Pinpoint the cell where the given text exists, returning its (X, Y) midpoint coordinate. 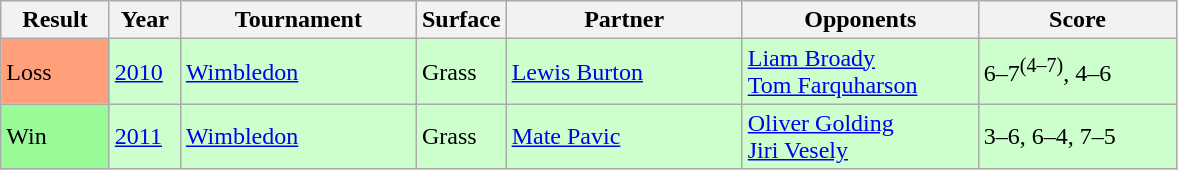
Partner (624, 20)
Score (1078, 20)
Oliver Golding Jiri Vesely (860, 136)
Win (56, 136)
Opponents (860, 20)
Result (56, 20)
Mate Pavic (624, 136)
3–6, 6–4, 7–5 (1078, 136)
Year (144, 20)
Tournament (298, 20)
Surface (461, 20)
2011 (144, 136)
6–7(4–7), 4–6 (1078, 72)
Loss (56, 72)
Lewis Burton (624, 72)
Liam Broady Tom Farquharson (860, 72)
2010 (144, 72)
